Search for the cell housing the specified text and yield its [x, y] center coordinate. 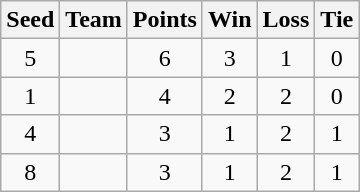
Points [164, 20]
Team [94, 20]
Tie [337, 20]
8 [30, 172]
5 [30, 58]
6 [164, 58]
Seed [30, 20]
Win [230, 20]
Loss [286, 20]
